Detect which cell encompasses the target text, then output its (x, y) center coordinate. 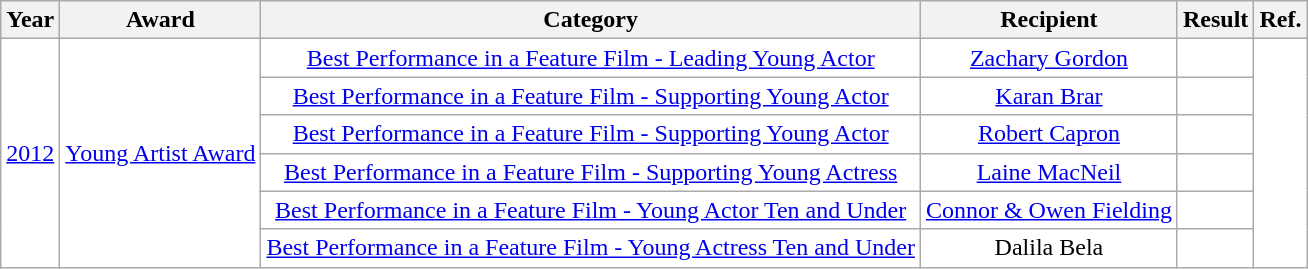
Best Performance in a Feature Film - Young Actress Ten and Under (590, 248)
Connor & Owen Fielding (1048, 210)
Award (160, 20)
Laine MacNeil (1048, 172)
Recipient (1048, 20)
Robert Capron (1048, 134)
Zachary Gordon (1048, 58)
2012 (30, 153)
Year (30, 20)
Dalila Bela (1048, 248)
Young Artist Award (160, 153)
Best Performance in a Feature Film - Supporting Young Actress (590, 172)
Karan Brar (1048, 96)
Best Performance in a Feature Film - Young Actor Ten and Under (590, 210)
Best Performance in a Feature Film - Leading Young Actor (590, 58)
Category (590, 20)
Ref. (1280, 20)
Result (1215, 20)
